Identify which cell holds the provided text, then report its [X, Y] central coordinate. 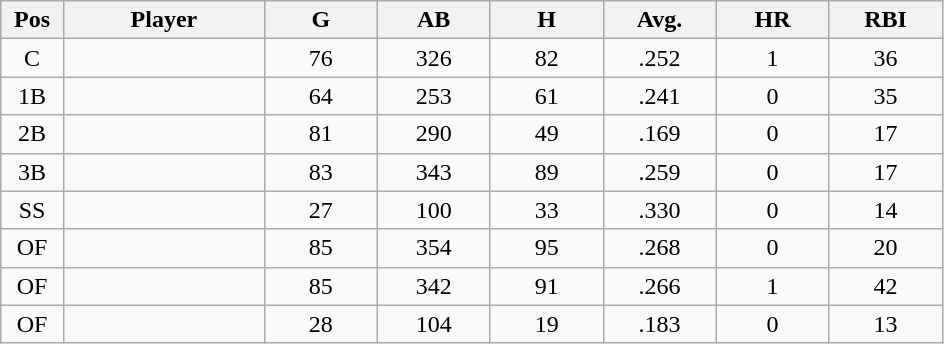
91 [546, 286]
.183 [660, 324]
326 [434, 58]
3B [32, 172]
2B [32, 134]
76 [320, 58]
.266 [660, 286]
Pos [32, 20]
AB [434, 20]
64 [320, 96]
.259 [660, 172]
253 [434, 96]
28 [320, 324]
83 [320, 172]
H [546, 20]
G [320, 20]
.241 [660, 96]
100 [434, 210]
27 [320, 210]
104 [434, 324]
SS [32, 210]
HR [772, 20]
.330 [660, 210]
19 [546, 324]
.252 [660, 58]
354 [434, 248]
342 [434, 286]
C [32, 58]
95 [546, 248]
Player [164, 20]
290 [434, 134]
Avg. [660, 20]
35 [886, 96]
42 [886, 286]
13 [886, 324]
33 [546, 210]
82 [546, 58]
20 [886, 248]
RBI [886, 20]
1B [32, 96]
.268 [660, 248]
.169 [660, 134]
61 [546, 96]
14 [886, 210]
36 [886, 58]
81 [320, 134]
49 [546, 134]
89 [546, 172]
343 [434, 172]
